Return the [X, Y] coordinate for the center point of the cell that contains the specified text.  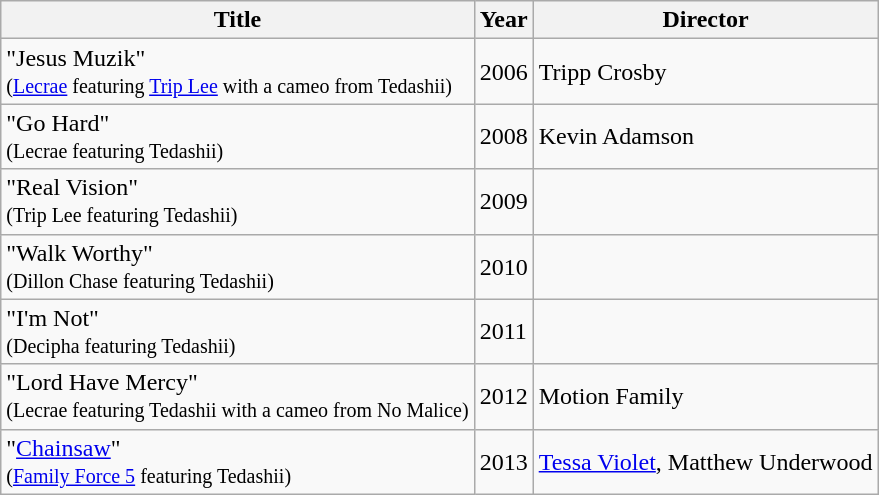
2009 [504, 202]
2011 [504, 332]
"I'm Not" (Decipha featuring Tedashii) [238, 332]
"Walk Worthy" (Dillon Chase featuring Tedashii) [238, 266]
Year [504, 20]
2013 [504, 462]
Tessa Violet, Matthew Underwood [706, 462]
2006 [504, 72]
Title [238, 20]
Director [706, 20]
2008 [504, 136]
Tripp Crosby [706, 72]
"Lord Have Mercy" (Lecrae featuring Tedashii with a cameo from No Malice) [238, 396]
"Go Hard" (Lecrae featuring Tedashii) [238, 136]
2010 [504, 266]
"Chainsaw" (Family Force 5 featuring Tedashii) [238, 462]
"Real Vision" (Trip Lee featuring Tedashii) [238, 202]
2012 [504, 396]
"Jesus Muzik" (Lecrae featuring Trip Lee with a cameo from Tedashii) [238, 72]
Kevin Adamson [706, 136]
Motion Family [706, 396]
